For the text-containing cell, return its midpoint in [X, Y] coordinate format. 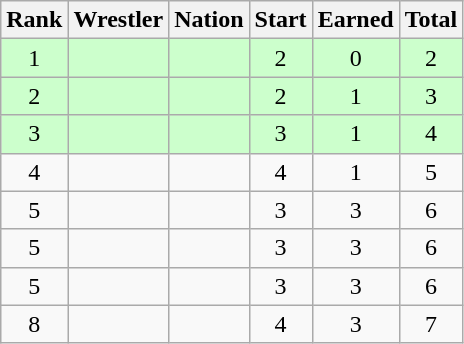
0 [356, 58]
Start [280, 20]
Wrestler [118, 20]
7 [431, 324]
Rank [34, 20]
Earned [356, 20]
8 [34, 324]
Nation [209, 20]
Total [431, 20]
